Extract the (X, Y) coordinate from the center of the cell holding the provided text.  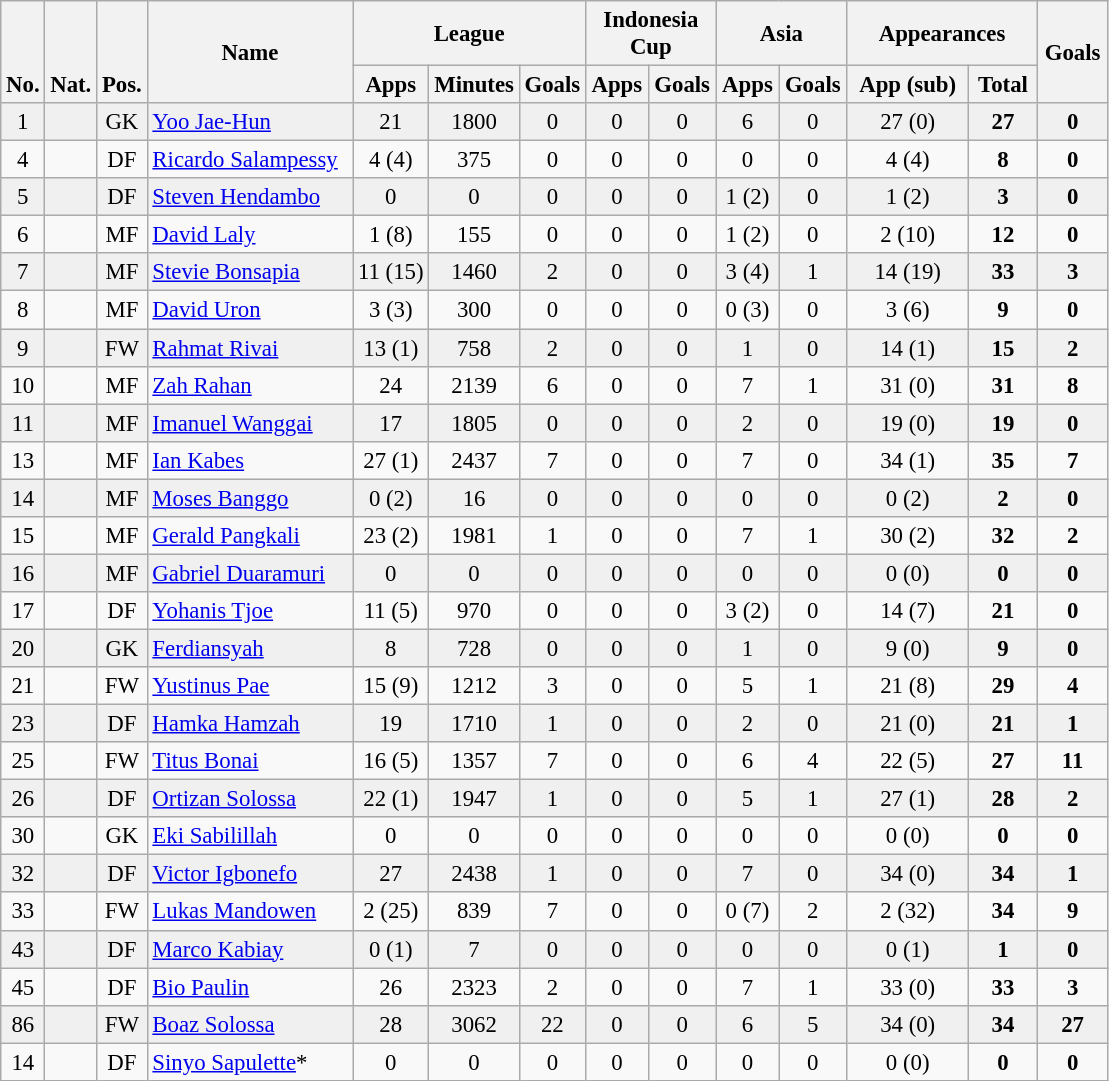
Steven Hendambo (250, 197)
Minutes (474, 85)
10 (23, 385)
13 (1) (391, 348)
30 (23, 836)
Pos. (122, 52)
23 (23, 724)
Rahmat Rivai (250, 348)
33 (0) (908, 987)
30 (2) (908, 536)
App (sub) (908, 85)
14 (7) (908, 611)
24 (391, 385)
Name (250, 52)
19 (0) (908, 423)
Appearances (942, 34)
11 (15) (391, 273)
14 (19) (908, 273)
14 (1) (908, 348)
Nat. (71, 52)
45 (23, 987)
1805 (474, 423)
22 (1) (391, 799)
Victor Igbonefo (250, 874)
Total (1004, 85)
0 (3) (748, 310)
1800 (474, 122)
21 (0) (908, 724)
Marco Kabiay (250, 949)
Ortizan Solossa (250, 799)
9 (0) (908, 648)
Imanuel Wanggai (250, 423)
3 (2) (748, 611)
1 (8) (391, 235)
15 (9) (391, 686)
29 (1004, 686)
43 (23, 949)
Gabriel Duaramuri (250, 573)
839 (474, 912)
155 (474, 235)
3062 (474, 1024)
31 (0) (908, 385)
1710 (474, 724)
31 (1004, 385)
23 (2) (391, 536)
Asia (782, 34)
Ferdiansyah (250, 648)
Eki Sabilillah (250, 836)
David Laly (250, 235)
2 (25) (391, 912)
375 (474, 160)
Ian Kabes (250, 460)
300 (474, 310)
2437 (474, 460)
2323 (474, 987)
970 (474, 611)
35 (1004, 460)
1981 (474, 536)
34 (1) (908, 460)
86 (23, 1024)
27 (0) (908, 122)
Sinyo Sapulette* (250, 1062)
3 (6) (908, 310)
3 (3) (391, 310)
Yohanis Tjoe (250, 611)
12 (1004, 235)
Yoo Jae-Hun (250, 122)
David Uron (250, 310)
2 (32) (908, 912)
Moses Banggo (250, 498)
22 (5) (908, 761)
2139 (474, 385)
728 (474, 648)
Yustinus Pae (250, 686)
16 (5) (391, 761)
21 (8) (908, 686)
20 (23, 648)
Boaz Solossa (250, 1024)
758 (474, 348)
25 (23, 761)
1357 (474, 761)
No. (23, 52)
Stevie Bonsapia (250, 273)
Indonesia Cup (650, 34)
League (470, 34)
1212 (474, 686)
Titus Bonai (250, 761)
22 (552, 1024)
Hamka Hamzah (250, 724)
3 (4) (748, 273)
2438 (474, 874)
Zah Rahan (250, 385)
11 (5) (391, 611)
Lukas Mandowen (250, 912)
Bio Paulin (250, 987)
Ricardo Salampessy (250, 160)
Gerald Pangkali (250, 536)
1947 (474, 799)
1460 (474, 273)
0 (7) (748, 912)
2 (10) (908, 235)
13 (23, 460)
